Provide the [x, y] coordinate of the cell's center where the given text is located.  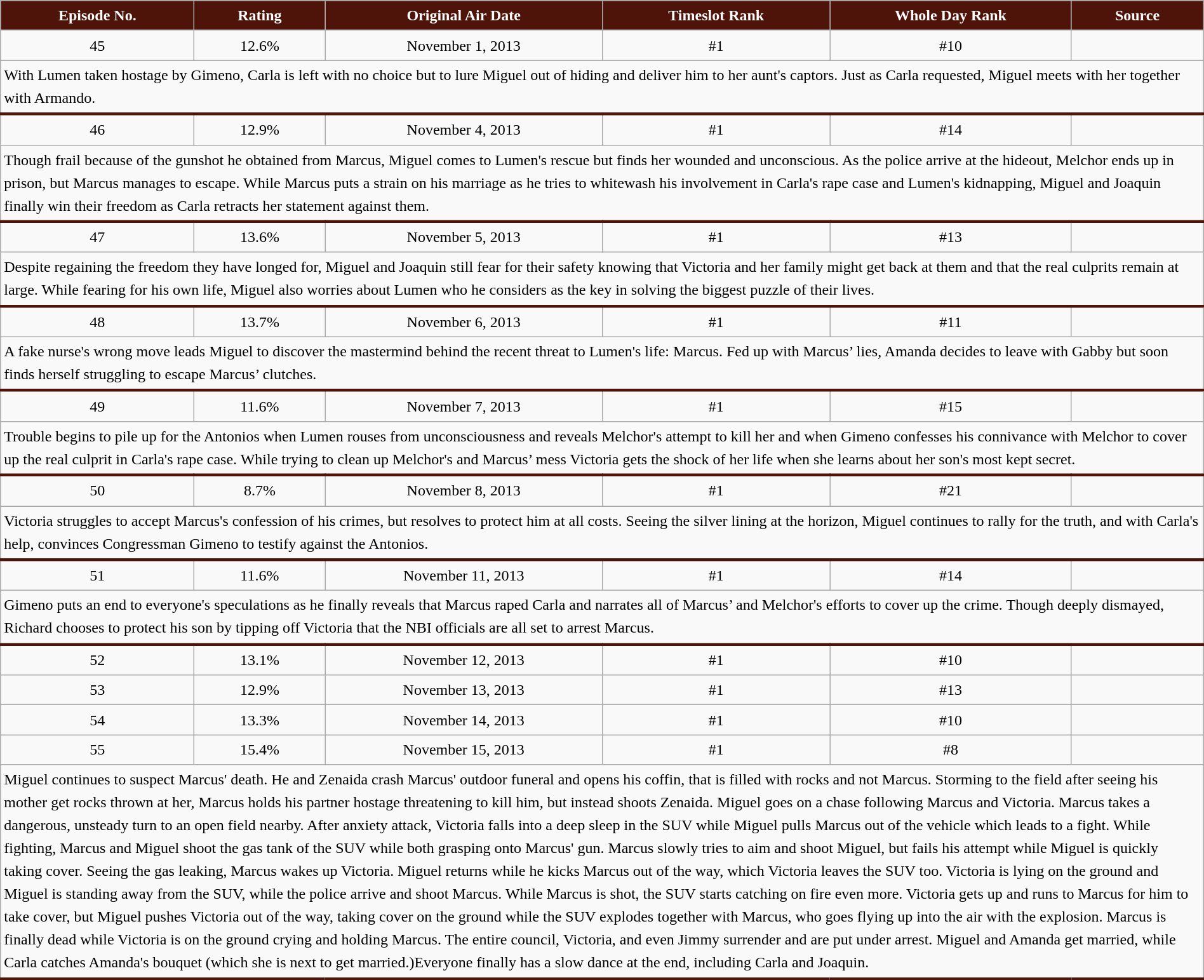
Timeslot Rank [716, 15]
51 [98, 575]
Whole Day Rank [951, 15]
50 [98, 490]
November 1, 2013 [464, 46]
46 [98, 130]
November 12, 2013 [464, 659]
13.3% [260, 720]
#15 [951, 406]
November 4, 2013 [464, 130]
November 15, 2013 [464, 749]
13.7% [260, 321]
13.1% [260, 659]
November 8, 2013 [464, 490]
#11 [951, 321]
#21 [951, 490]
Rating [260, 15]
November 14, 2013 [464, 720]
47 [98, 238]
13.6% [260, 238]
55 [98, 749]
8.7% [260, 490]
#8 [951, 749]
49 [98, 406]
52 [98, 659]
November 11, 2013 [464, 575]
November 6, 2013 [464, 321]
Original Air Date [464, 15]
45 [98, 46]
Episode No. [98, 15]
November 5, 2013 [464, 238]
November 7, 2013 [464, 406]
15.4% [260, 749]
12.6% [260, 46]
48 [98, 321]
53 [98, 690]
November 13, 2013 [464, 690]
Source [1137, 15]
54 [98, 720]
